From the cell containing the given text, extract its center point as (x, y) coordinate. 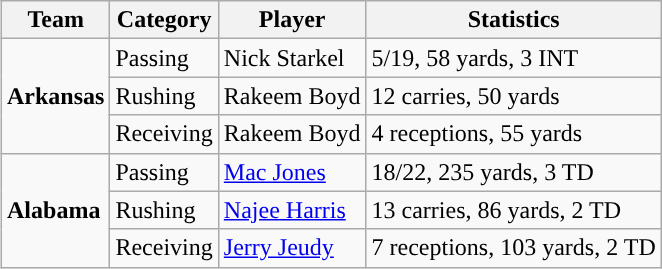
7 receptions, 103 yards, 2 TD (514, 248)
Player (292, 20)
Najee Harris (292, 210)
12 carries, 50 yards (514, 96)
Statistics (514, 20)
Alabama (56, 210)
Category (164, 20)
Mac Jones (292, 172)
5/19, 58 yards, 3 INT (514, 58)
Team (56, 20)
Jerry Jeudy (292, 248)
Nick Starkel (292, 58)
13 carries, 86 yards, 2 TD (514, 210)
4 receptions, 55 yards (514, 134)
18/22, 235 yards, 3 TD (514, 172)
Arkansas (56, 96)
